Detect which cell encompasses the target text, then output its (x, y) center coordinate. 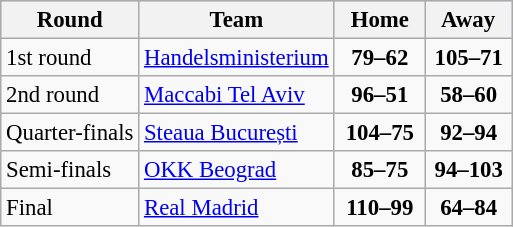
Maccabi Tel Aviv (236, 95)
Real Madrid (236, 208)
Final (70, 208)
1st round (70, 58)
105–71 (469, 58)
Semi-finals (70, 170)
Handelsministerium (236, 58)
Quarter-finals (70, 133)
79–62 (380, 58)
58–60 (469, 95)
Home (380, 20)
Steaua București (236, 133)
64–84 (469, 208)
85–75 (380, 170)
Team (236, 20)
96–51 (380, 95)
OKK Beograd (236, 170)
Away (469, 20)
2nd round (70, 95)
104–75 (380, 133)
92–94 (469, 133)
Round (70, 20)
110–99 (380, 208)
94–103 (469, 170)
